Detect which cell encompasses the target text, then output its (x, y) center coordinate. 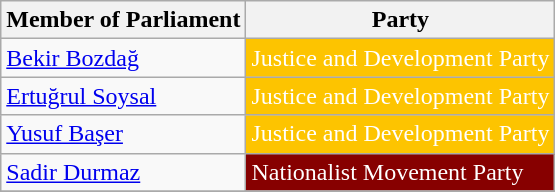
Party (400, 20)
Yusuf Başer (124, 134)
Member of Parliament (124, 20)
Bekir Bozdağ (124, 58)
Nationalist Movement Party (400, 172)
Ertuğrul Soysal (124, 96)
Sadir Durmaz (124, 172)
